Output the (X, Y) coordinate of the center of the cell containing the given text.  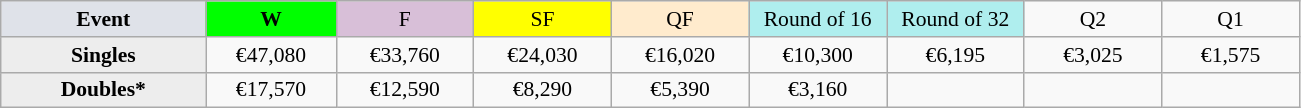
SF (543, 19)
Doubles* (104, 90)
F (405, 19)
Singles (104, 55)
€16,020 (680, 55)
€8,290 (543, 90)
€5,390 (680, 90)
€3,160 (818, 90)
Q1 (1231, 19)
€10,300 (818, 55)
€3,025 (1093, 55)
Round of 32 (955, 19)
€17,570 (271, 90)
€6,195 (955, 55)
Round of 16 (818, 19)
€24,030 (543, 55)
€12,590 (405, 90)
€33,760 (405, 55)
W (271, 19)
Event (104, 19)
€1,575 (1231, 55)
Q2 (1093, 19)
QF (680, 19)
€47,080 (271, 55)
